Search for the cell housing the specified text and yield its [X, Y] center coordinate. 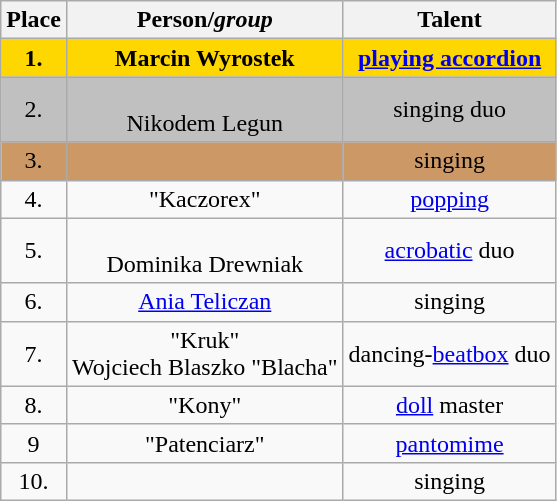
playing accordion [450, 58]
6. [34, 302]
doll master [450, 405]
5. [34, 250]
Ania Teliczan [204, 302]
acrobatic duo [450, 250]
pantomime [450, 443]
dancing-beatbox duo [450, 354]
Person/group [204, 20]
7. [34, 354]
"Kony" [204, 405]
10. [34, 481]
Talent [450, 20]
Dominika Drewniak [204, 250]
"Patenciarz" [204, 443]
8. [34, 405]
Nikodem Legun [204, 110]
2. [34, 110]
"Kaczorex" [204, 199]
9 [34, 443]
singing duo [450, 110]
Place [34, 20]
3. [34, 161]
Marcin Wyrostek [204, 58]
"Kruk"Wojciech Blaszko "Blacha" [204, 354]
1. [34, 58]
4. [34, 199]
popping [450, 199]
